Provide the [x, y] coordinate of the cell's center where the given text is located.  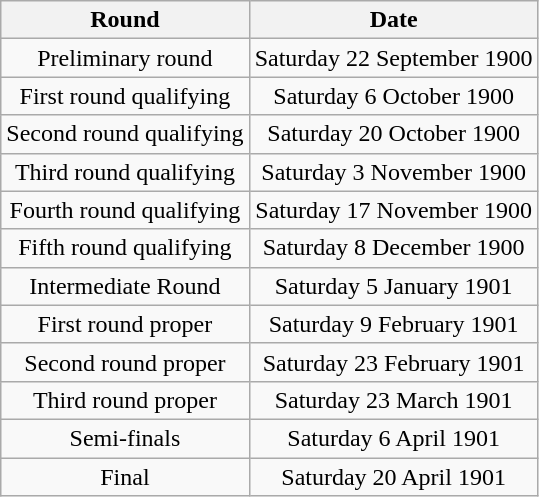
Saturday 17 November 1900 [394, 210]
Saturday 6 October 1900 [394, 96]
First round qualifying [125, 96]
Third round proper [125, 400]
Fourth round qualifying [125, 210]
First round proper [125, 324]
Saturday 23 March 1901 [394, 400]
Second round proper [125, 362]
Date [394, 20]
Semi-finals [125, 438]
Saturday 8 December 1900 [394, 248]
Intermediate Round [125, 286]
Saturday 22 September 1900 [394, 58]
Saturday 6 April 1901 [394, 438]
Round [125, 20]
Saturday 23 February 1901 [394, 362]
Saturday 3 November 1900 [394, 172]
Saturday 20 April 1901 [394, 477]
Third round qualifying [125, 172]
Saturday 5 January 1901 [394, 286]
Saturday 9 February 1901 [394, 324]
Preliminary round [125, 58]
Saturday 20 October 1900 [394, 134]
Fifth round qualifying [125, 248]
Second round qualifying [125, 134]
Final [125, 477]
